For the text-containing cell, return its midpoint in [X, Y] coordinate format. 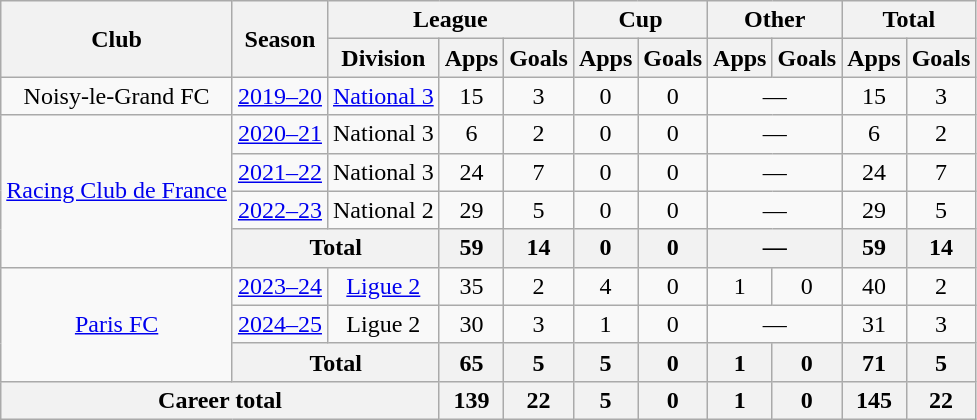
31 [874, 324]
2024–25 [280, 324]
2022–23 [280, 210]
Club [117, 39]
Racing Club de France [117, 191]
65 [471, 362]
2021–22 [280, 172]
League [450, 20]
35 [471, 286]
139 [471, 400]
71 [874, 362]
Paris FC [117, 324]
National 2 [383, 210]
2020–21 [280, 134]
145 [874, 400]
Career total [220, 400]
30 [471, 324]
Cup [640, 20]
Division [383, 58]
2019–20 [280, 96]
2023–24 [280, 286]
40 [874, 286]
Season [280, 39]
4 [605, 286]
Noisy-le-Grand FC [117, 96]
Other [775, 20]
